Detect which cell encompasses the target text, then output its [X, Y] center coordinate. 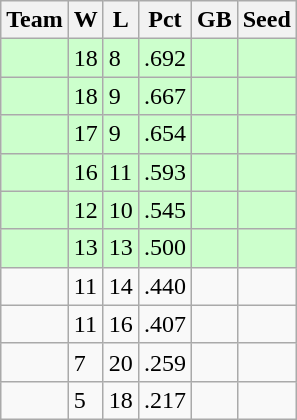
Team [35, 20]
12 [86, 210]
.217 [164, 400]
8 [120, 58]
.667 [164, 96]
.500 [164, 248]
W [86, 20]
20 [120, 362]
10 [120, 210]
5 [86, 400]
7 [86, 362]
Pct [164, 20]
.407 [164, 324]
14 [120, 286]
.440 [164, 286]
.259 [164, 362]
GB [214, 20]
Seed [266, 20]
17 [86, 134]
L [120, 20]
.545 [164, 210]
.692 [164, 58]
.593 [164, 172]
.654 [164, 134]
